Detect which cell encompasses the target text, then output its [X, Y] center coordinate. 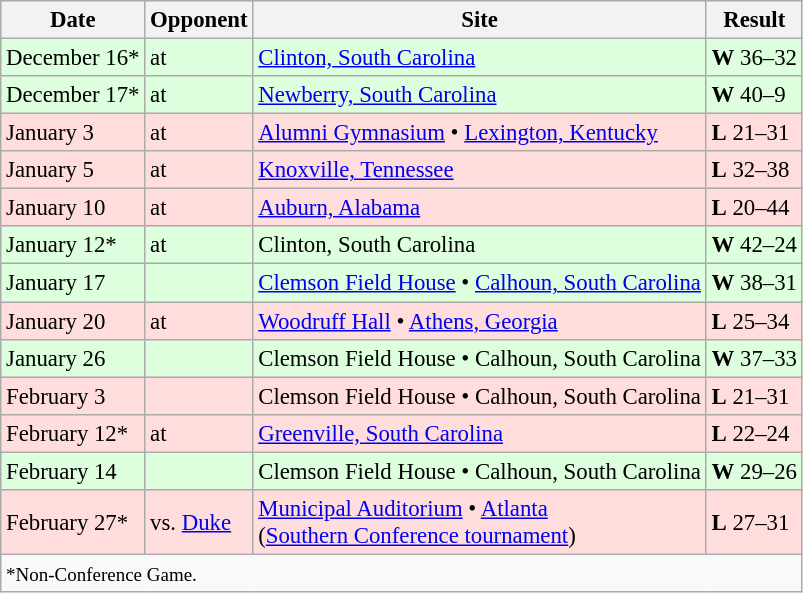
December 17* [73, 95]
*Non-Conference Game. [402, 573]
January 26 [73, 358]
L 20–44 [754, 208]
W 37–33 [754, 358]
Knoxville, Tennessee [480, 170]
L 22–24 [754, 433]
W 40–9 [754, 95]
December 16* [73, 58]
February 14 [73, 471]
February 12* [73, 433]
January 20 [73, 321]
January 12* [73, 245]
January 10 [73, 208]
L 27–31 [754, 522]
Opponent [199, 20]
January 5 [73, 170]
February 27* [73, 522]
L 32–38 [754, 170]
Greenville, South Carolina [480, 433]
Woodruff Hall • Athens, Georgia [480, 321]
Site [480, 20]
Auburn, Alabama [480, 208]
L 25–34 [754, 321]
W 38–31 [754, 283]
Newberry, South Carolina [480, 95]
January 3 [73, 133]
W 36–32 [754, 58]
W 42–24 [754, 245]
Municipal Auditorium • Atlanta(Southern Conference tournament) [480, 522]
W 29–26 [754, 471]
vs. Duke [199, 522]
Alumni Gymnasium • Lexington, Kentucky [480, 133]
Result [754, 20]
Date [73, 20]
January 17 [73, 283]
February 3 [73, 396]
